Identify which cell holds the provided text, then report its (x, y) central coordinate. 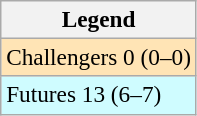
Legend (99, 19)
Challengers 0 (0–0) (99, 57)
Futures 13 (6–7) (99, 95)
